Provide the [x, y] coordinate of the cell's center where the given text is located.  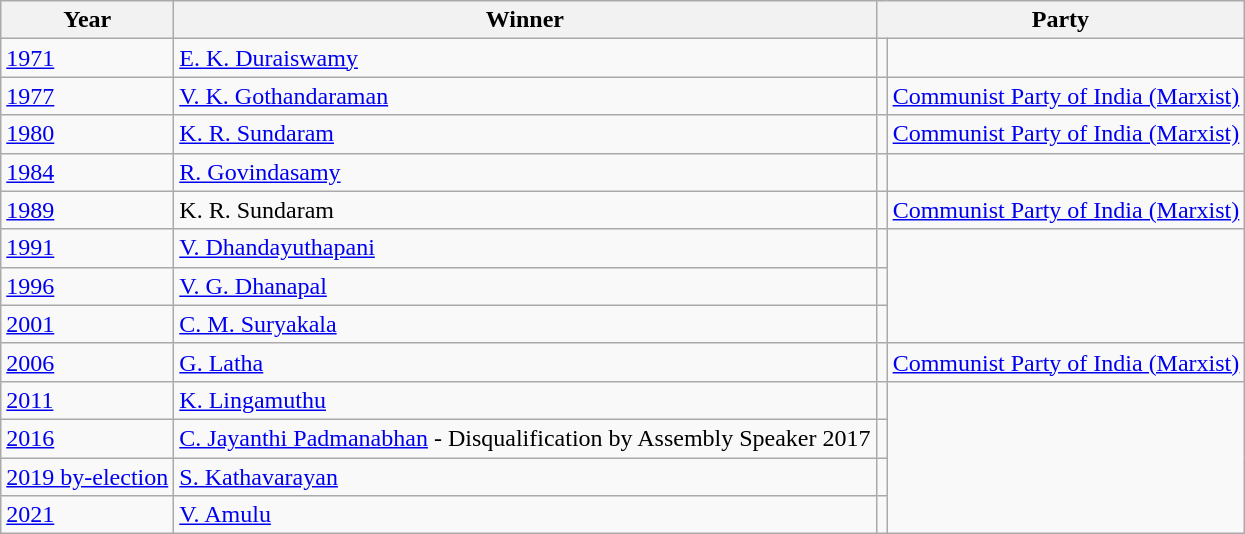
E. K. Duraiswamy [525, 58]
2016 [88, 438]
1991 [88, 248]
Year [88, 20]
V. Amulu [525, 515]
V. G. Dhanapal [525, 286]
2021 [88, 515]
2019 by-election [88, 477]
V. K. Gothandaraman [525, 96]
Party [1060, 20]
V. Dhandayuthapani [525, 248]
2006 [88, 362]
K. Lingamuthu [525, 400]
R. Govindasamy [525, 172]
C. M. Suryakala [525, 324]
Winner [525, 20]
1996 [88, 286]
G. Latha [525, 362]
2011 [88, 400]
1984 [88, 172]
1977 [88, 96]
1989 [88, 210]
1980 [88, 134]
1971 [88, 58]
2001 [88, 324]
S. Kathavarayan [525, 477]
C. Jayanthi Padmanabhan - Disqualification by Assembly Speaker 2017 [525, 438]
